From the cell containing the given text, extract its center point as [X, Y] coordinate. 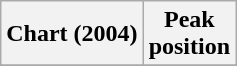
Peakposition [189, 34]
Chart (2004) [72, 34]
